Locate the cell with the specified text and output its (X, Y) center coordinate. 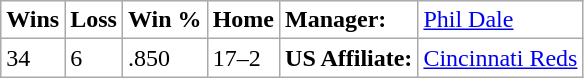
.850 (164, 58)
17–2 (243, 58)
Win % (164, 20)
Loss (94, 20)
34 (33, 58)
Home (243, 20)
Wins (33, 20)
US Affiliate: (349, 58)
Cincinnati Reds (500, 58)
Manager: (349, 20)
Phil Dale (500, 20)
6 (94, 58)
